Capture the cell that displays the provided text and extract its (x, y) central coordinate. 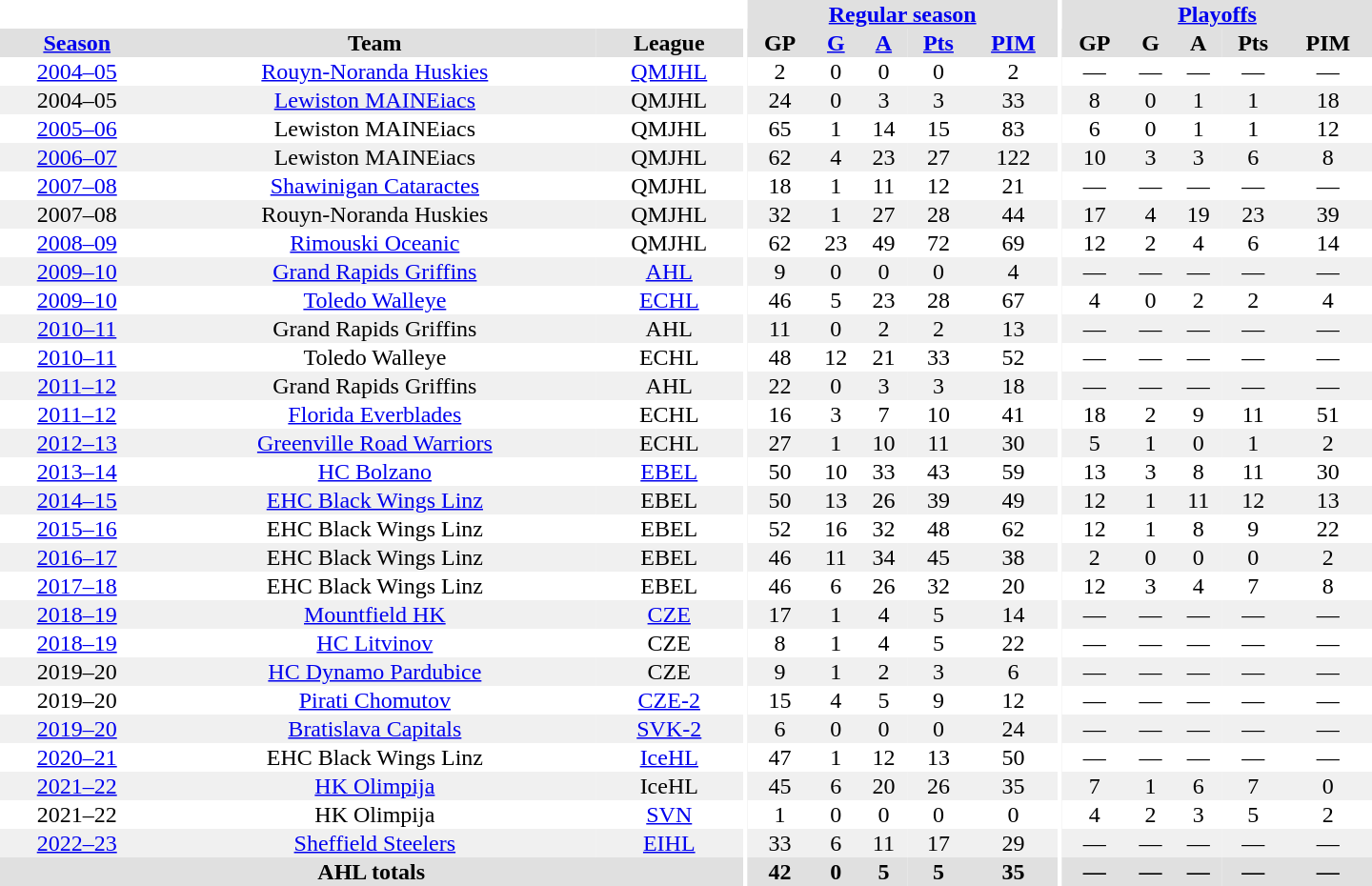
43 (938, 472)
59 (1013, 472)
Regular season (903, 14)
2008–09 (76, 243)
Bratislava Capitals (374, 729)
67 (1013, 300)
42 (779, 872)
19 (1199, 214)
2013–14 (76, 472)
69 (1013, 243)
2015–16 (76, 529)
SVK-2 (669, 729)
83 (1013, 129)
122 (1013, 157)
29 (1013, 843)
2014–15 (76, 500)
Team (374, 43)
72 (938, 243)
HC Dynamo Pardubice (374, 672)
HC Litvinov (374, 643)
34 (883, 557)
CZE-2 (669, 700)
65 (779, 129)
Greenville Road Warriors (374, 443)
Season (76, 43)
41 (1013, 414)
44 (1013, 214)
Mountfield HK (374, 614)
Sheffield Steelers (374, 843)
2020–21 (76, 757)
2006–07 (76, 157)
2016–17 (76, 557)
League (669, 43)
EIHL (669, 843)
51 (1328, 414)
SVN (669, 815)
AHL totals (372, 872)
2022–23 (76, 843)
2017–18 (76, 586)
2012–13 (76, 443)
Pirati Chomutov (374, 700)
Florida Everblades (374, 414)
HC Bolzano (374, 472)
Rimouski Oceanic (374, 243)
47 (779, 757)
38 (1013, 557)
Playoffs (1218, 14)
2005–06 (76, 129)
Shawinigan Cataractes (374, 186)
